Search for the cell housing the specified text and yield its [x, y] center coordinate. 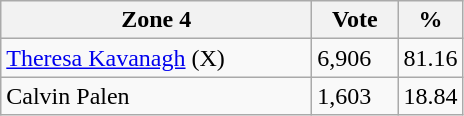
Zone 4 [156, 20]
Vote [355, 20]
81.16 [430, 58]
6,906 [355, 58]
18.84 [430, 96]
% [430, 20]
1,603 [355, 96]
Calvin Palen [156, 96]
Theresa Kavanagh (X) [156, 58]
